Locate the cell with the specified text and output its (x, y) center coordinate. 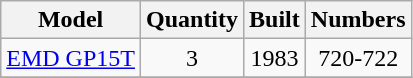
EMD GP15T (71, 58)
Numbers (358, 20)
Quantity (192, 20)
1983 (275, 58)
3 (192, 58)
720-722 (358, 58)
Model (71, 20)
Built (275, 20)
